Extract the (X, Y) coordinate from the center of the cell holding the provided text.  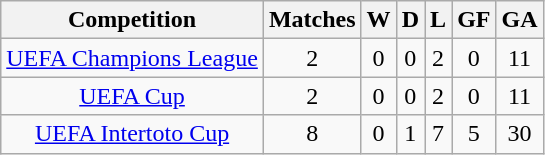
GA (520, 20)
5 (474, 134)
UEFA Intertoto Cup (132, 134)
1 (410, 134)
Matches (312, 20)
D (410, 20)
UEFA Cup (132, 96)
30 (520, 134)
L (438, 20)
8 (312, 134)
W (378, 20)
UEFA Champions League (132, 58)
Competition (132, 20)
7 (438, 134)
GF (474, 20)
